Search for the cell housing the specified text and yield its [x, y] center coordinate. 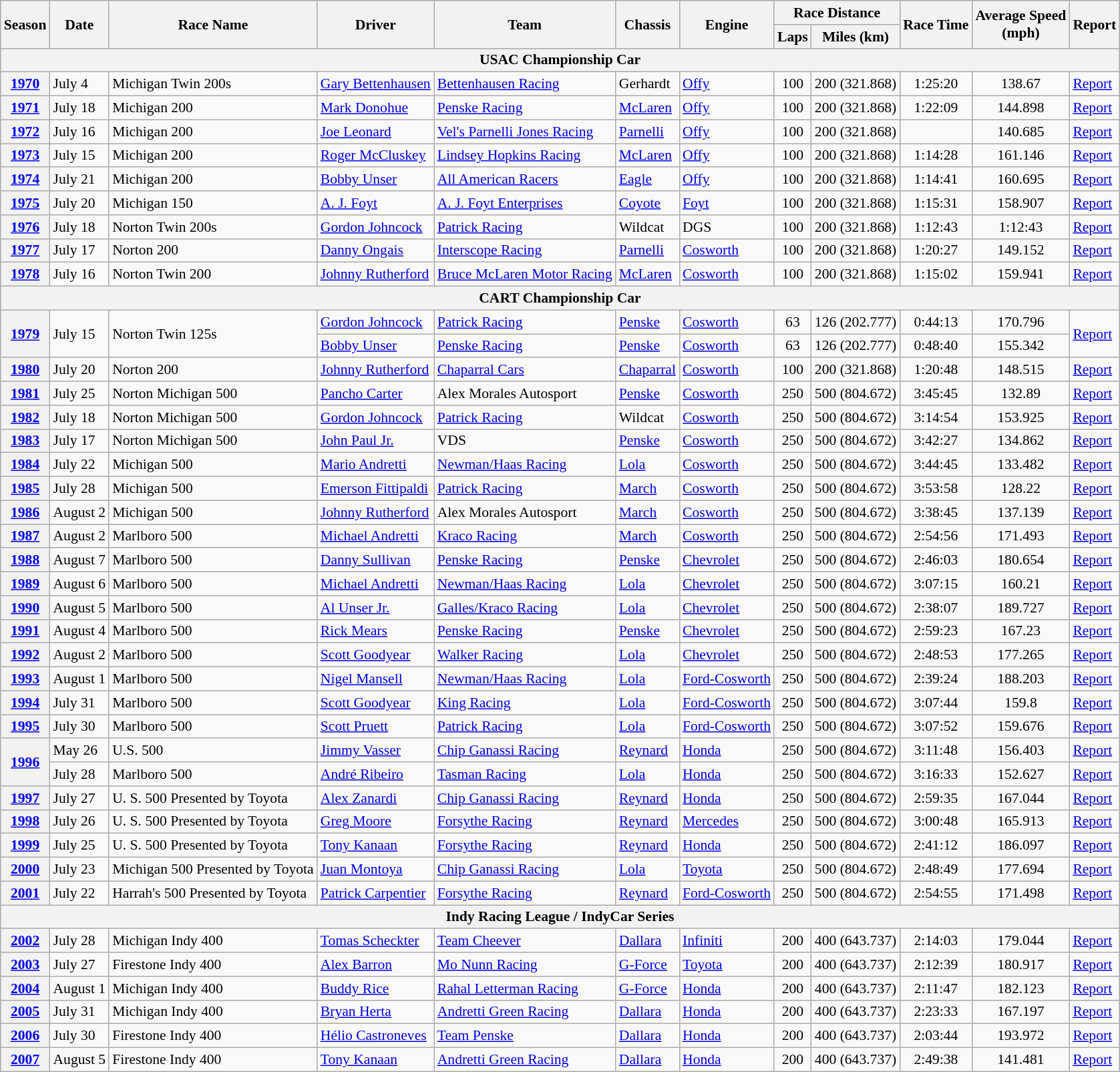
170.796 [1020, 322]
2000 [25, 870]
128.22 [1020, 489]
179.044 [1020, 941]
1994 [25, 703]
Gary Bettenhausen [375, 84]
Norton Twin 200 [213, 275]
156.403 [1020, 751]
Michigan Twin 200s [213, 84]
2:11:47 [936, 989]
161.146 [1020, 156]
Foyt [727, 203]
Miles (km) [856, 37]
Rick Mears [375, 631]
Mark Donohue [375, 108]
1988 [25, 560]
Vel's Parnelli Jones Racing [525, 132]
188.203 [1020, 679]
134.862 [1020, 441]
159.8 [1020, 703]
Alex Barron [375, 964]
1992 [25, 655]
Nigel Mansell [375, 679]
U.S. 500 [213, 751]
Norton Twin 125s [213, 334]
Infiniti [727, 941]
Team Penske [525, 1036]
May 26 [79, 751]
Date [79, 24]
DGS [727, 227]
Mo Nunn Racing [525, 964]
3:38:45 [936, 512]
Tasman Racing [525, 774]
133.482 [1020, 465]
2007 [25, 1060]
3:07:15 [936, 584]
2005 [25, 1012]
3:45:45 [936, 393]
2:59:23 [936, 631]
155.342 [1020, 346]
3:53:58 [936, 489]
177.265 [1020, 655]
July 26 [79, 822]
Coyote [648, 203]
Michigan 500 Presented by Toyota [213, 870]
137.139 [1020, 512]
USAC Championship Car [560, 60]
2004 [25, 989]
Kraco Racing [525, 536]
Gerhardt [648, 84]
3:14:54 [936, 417]
All American Racers [525, 180]
1997 [25, 798]
2006 [25, 1036]
3:16:33 [936, 774]
Emerson Fittipaldi [375, 489]
140.685 [1020, 132]
Michigan 150 [213, 203]
Danny Sullivan [375, 560]
Average Speed(mph) [1020, 24]
189.727 [1020, 608]
1991 [25, 631]
Mario Andretti [375, 465]
1996 [25, 763]
1971 [25, 108]
165.913 [1020, 822]
Galles/Kraco Racing [525, 608]
Joe Leonard [375, 132]
144.898 [1020, 108]
Engine [727, 24]
153.925 [1020, 417]
2:23:33 [936, 1012]
1990 [25, 608]
1:20:27 [936, 250]
0:44:13 [936, 322]
Mercedes [727, 822]
Bettenhausen Racing [525, 84]
Rahal Letterman Racing [525, 989]
Bryan Herta [375, 1012]
3:11:48 [936, 751]
152.627 [1020, 774]
Norton Twin 200s [213, 227]
2:46:03 [936, 560]
1998 [25, 822]
Bruce McLaren Motor Racing [525, 275]
Juan Montoya [375, 870]
3:07:44 [936, 703]
2:48:49 [936, 870]
2:41:12 [936, 846]
1973 [25, 156]
A. J. Foyt Enterprises [525, 203]
182.123 [1020, 989]
Team Cheever [525, 941]
2:59:35 [936, 798]
3:07:52 [936, 727]
138.67 [1020, 84]
Race Name [213, 24]
159.941 [1020, 275]
Al Unser Jr. [375, 608]
Tomas Scheckter [375, 941]
1:20:48 [936, 370]
1975 [25, 203]
186.097 [1020, 846]
1986 [25, 512]
141.481 [1020, 1060]
Season [25, 24]
2:03:44 [936, 1036]
John Paul Jr. [375, 441]
2:49:38 [936, 1060]
July 23 [79, 870]
1972 [25, 132]
171.498 [1020, 893]
CART Championship Car [560, 299]
Roger McCluskey [375, 156]
1989 [25, 584]
180.654 [1020, 560]
171.493 [1020, 536]
2:54:56 [936, 536]
1995 [25, 727]
1974 [25, 180]
Pancho Carter [375, 393]
Walker Racing [525, 655]
Buddy Rice [375, 989]
1999 [25, 846]
1:14:28 [936, 156]
1982 [25, 417]
1:15:31 [936, 203]
Harrah's 500 Presented by Toyota [213, 893]
1985 [25, 489]
1979 [25, 334]
1981 [25, 393]
1:14:41 [936, 180]
Eagle [648, 180]
1987 [25, 536]
160.695 [1020, 180]
2:38:07 [936, 608]
167.044 [1020, 798]
August 6 [79, 584]
167.197 [1020, 1012]
2:39:24 [936, 679]
1976 [25, 227]
2002 [25, 941]
1984 [25, 465]
Greg Moore [375, 822]
1977 [25, 250]
2:54:55 [936, 893]
2:48:53 [936, 655]
Chaparral Cars [525, 370]
Race Time [936, 24]
August 7 [79, 560]
Jimmy Vasser [375, 751]
158.907 [1020, 203]
Driver [375, 24]
Alex Zanardi [375, 798]
0:48:40 [936, 346]
July 4 [79, 84]
Interscope Racing [525, 250]
177.694 [1020, 870]
July 21 [79, 180]
Lindsey Hopkins Racing [525, 156]
2:14:03 [936, 941]
2:12:39 [936, 964]
160.21 [1020, 584]
Race Distance [837, 13]
1:15:02 [936, 275]
Indy Racing League / IndyCar Series [560, 917]
149.152 [1020, 250]
148.515 [1020, 370]
159.676 [1020, 727]
August 4 [79, 631]
Danny Ongais [375, 250]
1980 [25, 370]
2003 [25, 964]
132.89 [1020, 393]
3:44:45 [936, 465]
1:25:20 [936, 84]
2001 [25, 893]
Chaparral [648, 370]
Chassis [648, 24]
Hélio Castroneves [375, 1036]
1983 [25, 441]
3:00:48 [936, 822]
167.23 [1020, 631]
1970 [25, 84]
Team [525, 24]
193.972 [1020, 1036]
Patrick Carpentier [375, 893]
1978 [25, 275]
A. J. Foyt [375, 203]
King Racing [525, 703]
1:22:09 [936, 108]
Laps [793, 37]
Scott Pruett [375, 727]
André Ribeiro [375, 774]
180.917 [1020, 964]
VDS [525, 441]
1993 [25, 679]
3:42:27 [936, 441]
